Return the (x, y) coordinate for the center point of the cell that contains the specified text.  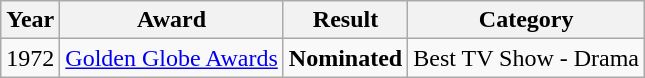
1972 (30, 58)
Best TV Show - Drama (526, 58)
Golden Globe Awards (172, 58)
Year (30, 20)
Category (526, 20)
Result (345, 20)
Nominated (345, 58)
Award (172, 20)
